Provide the (X, Y) coordinate of the cell's center where the given text is located.  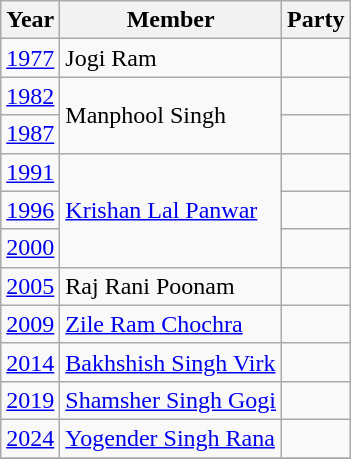
Year (30, 20)
Yogender Singh Rana (171, 438)
1991 (30, 172)
1982 (30, 96)
2019 (30, 400)
Krishan Lal Panwar (171, 210)
Jogi Ram (171, 58)
Member (171, 20)
1977 (30, 58)
2009 (30, 324)
Shamsher Singh Gogi (171, 400)
2000 (30, 248)
Bakhshish Singh Virk (171, 362)
Zile Ram Chochra (171, 324)
Raj Rani Poonam (171, 286)
Manphool Singh (171, 115)
2024 (30, 438)
Party (316, 20)
1996 (30, 210)
1987 (30, 134)
2005 (30, 286)
2014 (30, 362)
